From the cell containing the given text, extract its center point as [X, Y] coordinate. 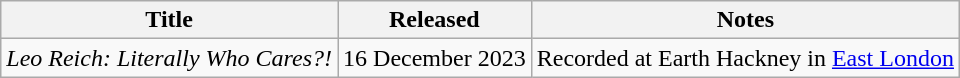
Title [170, 20]
Recorded at Earth Hackney in East London [745, 58]
Notes [745, 20]
Leo Reich: Literally Who Cares?! [170, 58]
Released [435, 20]
16 December 2023 [435, 58]
